Scan for the cell matching the given text and deliver its [x, y] coordinate at center. 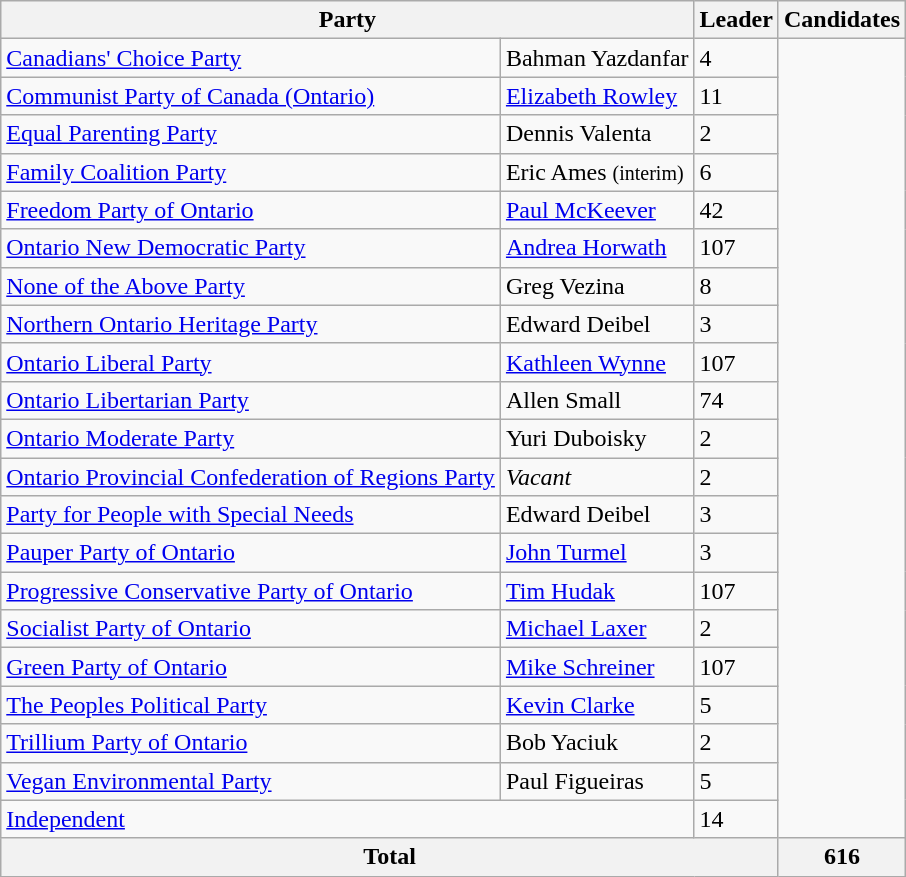
Kevin Clarke [597, 705]
Northern Ontario Heritage Party [251, 324]
Total [390, 857]
Ontario New Democratic Party [251, 248]
Tim Hudak [597, 591]
74 [736, 400]
Andrea Horwath [597, 248]
Trillium Party of Ontario [251, 743]
Ontario Liberal Party [251, 362]
Party [348, 20]
John Turmel [597, 553]
42 [736, 210]
Vegan Environmental Party [251, 781]
Bob Yaciuk [597, 743]
Eric Ames (interim) [597, 172]
Canadians' Choice Party [251, 58]
616 [842, 857]
Progressive Conservative Party of Ontario [251, 591]
Allen Small [597, 400]
The Peoples Political Party [251, 705]
8 [736, 286]
Ontario Libertarian Party [251, 400]
6 [736, 172]
4 [736, 58]
Paul McKeever [597, 210]
Dennis Valenta [597, 134]
Party for People with Special Needs [251, 515]
14 [736, 819]
Communist Party of Canada (Ontario) [251, 96]
Vacant [597, 477]
Michael Laxer [597, 629]
Yuri Duboisky [597, 438]
Kathleen Wynne [597, 362]
Leader [736, 20]
Elizabeth Rowley [597, 96]
Independent [348, 819]
Pauper Party of Ontario [251, 553]
Ontario Provincial Confederation of Regions Party [251, 477]
Candidates [842, 20]
None of the Above Party [251, 286]
Freedom Party of Ontario [251, 210]
Greg Vezina [597, 286]
Family Coalition Party [251, 172]
Ontario Moderate Party [251, 438]
Mike Schreiner [597, 667]
Socialist Party of Ontario [251, 629]
11 [736, 96]
Paul Figueiras [597, 781]
Equal Parenting Party [251, 134]
Bahman Yazdanfar [597, 58]
Green Party of Ontario [251, 667]
